Pinpoint the cell where the given text exists, returning its (x, y) midpoint coordinate. 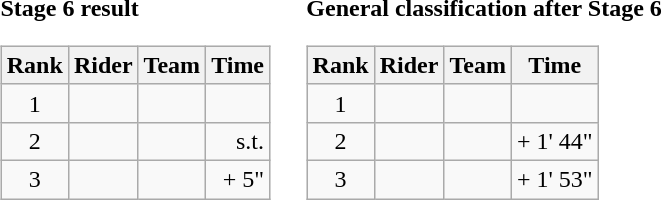
+ 1' 44" (554, 141)
s.t. (238, 141)
+ 5" (238, 179)
+ 1' 53" (554, 179)
